Provide the [x, y] coordinate of the cell's center where the given text is located.  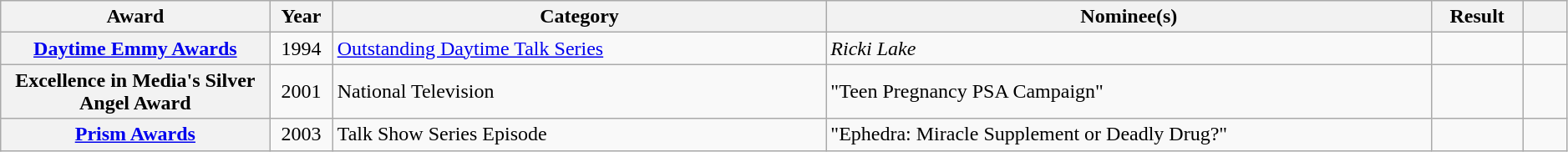
Excellence in Media's Silver Angel Award [135, 92]
Ricki Lake [1129, 48]
2003 [301, 134]
National Television [580, 92]
2001 [301, 92]
Daytime Emmy Awards [135, 48]
Award [135, 17]
Category [580, 17]
"Ephedra: Miracle Supplement or Deadly Drug?" [1129, 134]
Outstanding Daytime Talk Series [580, 48]
1994 [301, 48]
Year [301, 17]
"Teen Pregnancy PSA Campaign" [1129, 92]
Talk Show Series Episode [580, 134]
Prism Awards [135, 134]
Result [1477, 17]
Nominee(s) [1129, 17]
